Extract the [X, Y] coordinate from the center of the cell holding the provided text.  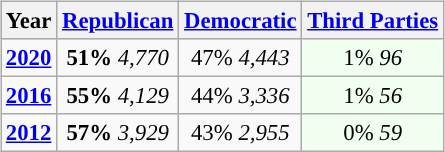
Third Parties [373, 21]
43% 2,955 [240, 133]
47% 4,443 [240, 58]
2012 [29, 133]
55% 4,129 [118, 96]
57% 3,929 [118, 133]
44% 3,336 [240, 96]
2016 [29, 96]
Year [29, 21]
0% 59 [373, 133]
2020 [29, 58]
Republican [118, 21]
51% 4,770 [118, 58]
1% 56 [373, 96]
1% 96 [373, 58]
Democratic [240, 21]
